Pinpoint the cell where the given text exists, returning its (x, y) midpoint coordinate. 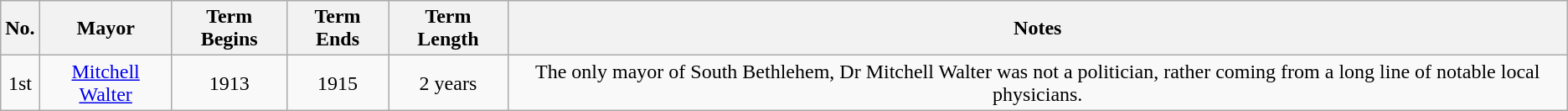
Mitchell Walter (106, 82)
1915 (337, 82)
2 years (449, 82)
1913 (230, 82)
Term Length (449, 29)
1st (20, 82)
No. (20, 29)
Notes (1037, 29)
Mayor (106, 29)
Term Ends (337, 29)
The only mayor of South Bethlehem, Dr Mitchell Walter was not a politician, rather coming from a long line of notable local physicians. (1037, 82)
Term Begins (230, 29)
